Pinpoint the cell where the given text exists, returning its [X, Y] midpoint coordinate. 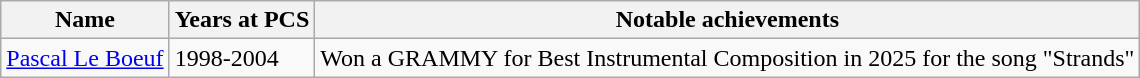
Name [85, 20]
Years at PCS [242, 20]
Pascal Le Boeuf [85, 58]
Won a GRAMMY for Best Instrumental Composition in 2025 for the song "Strands" [728, 58]
Notable achievements [728, 20]
1998-2004 [242, 58]
